For the text-containing cell, return its midpoint in (X, Y) coordinate format. 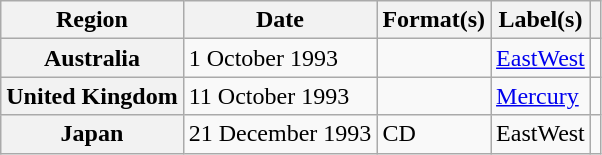
21 December 1993 (280, 134)
1 October 1993 (280, 58)
Date (280, 20)
Format(s) (434, 20)
11 October 1993 (280, 96)
Label(s) (541, 20)
CD (434, 134)
Mercury (541, 96)
Region (92, 20)
United Kingdom (92, 96)
Australia (92, 58)
Japan (92, 134)
